Return the [x, y] coordinate for the center point of the cell that contains the specified text.  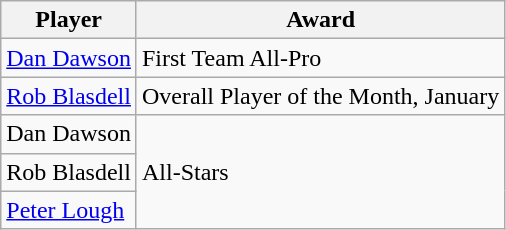
Peter Lough [69, 210]
Overall Player of the Month, January [320, 96]
Player [69, 20]
First Team All-Pro [320, 58]
All-Stars [320, 172]
Award [320, 20]
